Provide the [X, Y] coordinate of the cell's center where the given text is located.  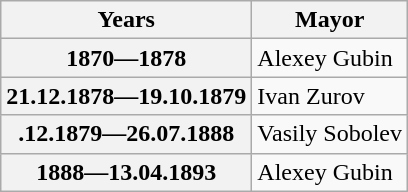
Vasily Sobolev [330, 134]
1870—1878 [126, 58]
Mayor [330, 20]
1888—13.04.1893 [126, 172]
.12.1879—26.07.1888 [126, 134]
21.12.1878—19.10.1879 [126, 96]
Ivan Zurov [330, 96]
Years [126, 20]
